Find where the given text appears and provide that cell's center as [x, y] coordinate. 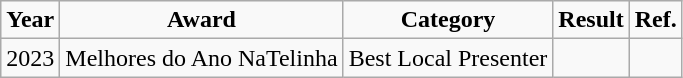
Melhores do Ano NaTelinha [202, 58]
Category [448, 20]
Best Local Presenter [448, 58]
Result [591, 20]
2023 [30, 58]
Ref. [656, 20]
Award [202, 20]
Year [30, 20]
